Extract the [x, y] coordinate from the center of the cell holding the provided text.  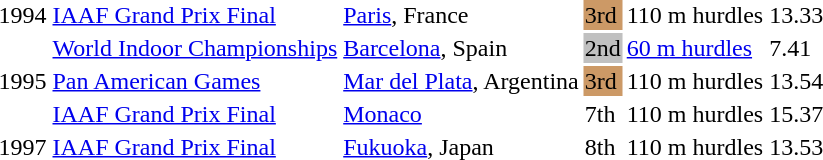
World Indoor Championships [195, 48]
7th [602, 114]
60 m hurdles [694, 48]
2nd [602, 48]
Pan American Games [195, 81]
Barcelona, Spain [462, 48]
Monaco [462, 114]
Mar del Plata, Argentina [462, 81]
Paris, France [462, 15]
